Locate the cell with the specified text and output its [x, y] center coordinate. 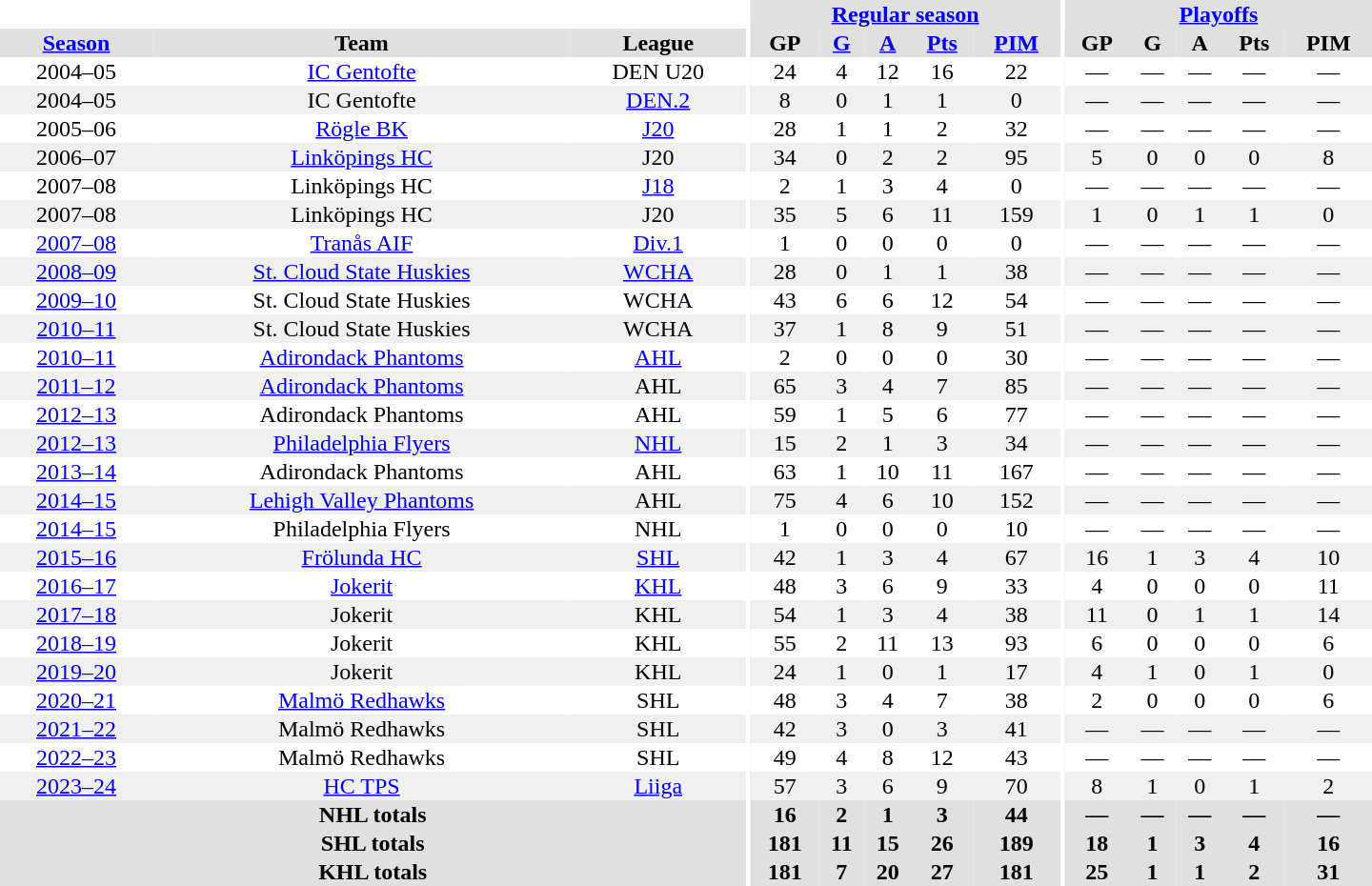
2005–06 [76, 129]
League [657, 43]
KHL totals [373, 872]
20 [888, 872]
152 [1016, 500]
26 [942, 843]
65 [785, 386]
14 [1328, 614]
49 [785, 757]
41 [1016, 729]
59 [785, 414]
70 [1016, 786]
J18 [657, 186]
Rögle BK [362, 129]
2021–22 [76, 729]
22 [1016, 71]
2008–09 [76, 272]
DEN.2 [657, 100]
NHL totals [373, 815]
33 [1016, 586]
SHL totals [373, 843]
Regular season [905, 14]
2020–21 [76, 700]
2023–24 [76, 786]
2019–20 [76, 672]
HC TPS [362, 786]
63 [785, 472]
2016–17 [76, 586]
25 [1098, 872]
2009–10 [76, 300]
Frölunda HC [362, 557]
189 [1016, 843]
55 [785, 643]
57 [785, 786]
2013–14 [76, 472]
75 [785, 500]
Lehigh Valley Phantoms [362, 500]
Season [76, 43]
17 [1016, 672]
31 [1328, 872]
37 [785, 329]
93 [1016, 643]
167 [1016, 472]
2015–16 [76, 557]
Div.1 [657, 243]
32 [1016, 129]
18 [1098, 843]
13 [942, 643]
67 [1016, 557]
77 [1016, 414]
2006–07 [76, 157]
159 [1016, 214]
2011–12 [76, 386]
DEN U20 [657, 71]
Tranås AIF [362, 243]
85 [1016, 386]
Playoffs [1219, 14]
44 [1016, 815]
2022–23 [76, 757]
2017–18 [76, 614]
35 [785, 214]
27 [942, 872]
2018–19 [76, 643]
30 [1016, 357]
95 [1016, 157]
Team [362, 43]
51 [1016, 329]
Liiga [657, 786]
